Pinpoint the cell where the given text exists, returning its (x, y) midpoint coordinate. 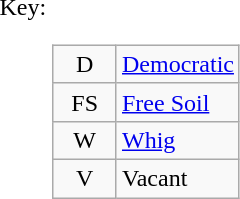
FS (85, 102)
Free Soil (178, 102)
Whig (178, 140)
V (85, 178)
Vacant (178, 178)
Democratic (178, 64)
D (85, 64)
W (85, 140)
